Pinpoint the cell where the given text exists, returning its (X, Y) midpoint coordinate. 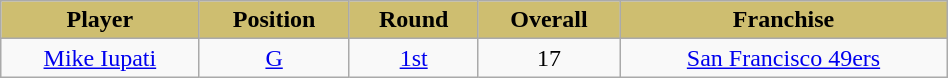
Mike Iupati (100, 58)
1st (414, 58)
Position (274, 20)
G (274, 58)
Round (414, 20)
17 (549, 58)
Overall (549, 20)
San Francisco 49ers (784, 58)
Franchise (784, 20)
Player (100, 20)
